Identify which cell holds the provided text, then report its (X, Y) central coordinate. 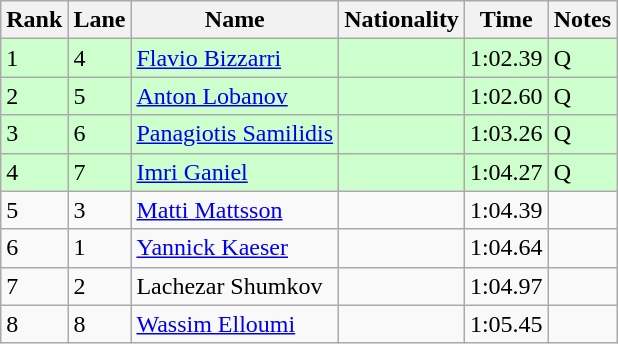
Time (506, 20)
1:05.45 (506, 324)
Flavio Bizzarri (235, 58)
Imri Ganiel (235, 172)
Matti Mattsson (235, 210)
Notes (582, 20)
1:04.97 (506, 286)
Rank (34, 20)
Lachezar Shumkov (235, 286)
Lane (100, 20)
Name (235, 20)
1:04.64 (506, 248)
1:04.39 (506, 210)
Anton Lobanov (235, 96)
Yannick Kaeser (235, 248)
1:03.26 (506, 134)
Panagiotis Samilidis (235, 134)
1:02.39 (506, 58)
Nationality (402, 20)
1:02.60 (506, 96)
Wassim Elloumi (235, 324)
1:04.27 (506, 172)
